From the cell containing the given text, extract its center point as (X, Y) coordinate. 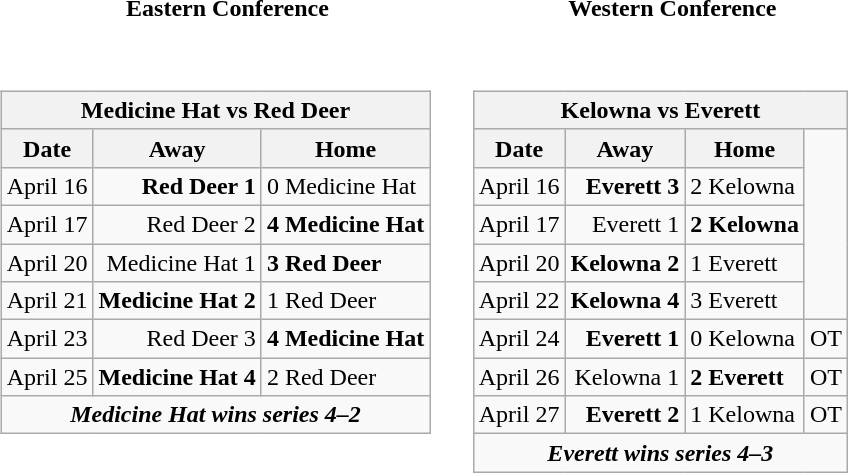
April 25 (47, 377)
Red Deer 1 (177, 186)
1 Everett (745, 263)
Medicine Hat 1 (177, 263)
Everett wins series 4–3 (660, 453)
April 27 (519, 415)
April 26 (519, 377)
Medicine Hat wins series 4–2 (215, 415)
Everett 2 (625, 415)
Medicine Hat 2 (177, 301)
3 Everett (745, 301)
April 22 (519, 301)
0 Medicine Hat (345, 186)
Kelowna 4 (625, 301)
Medicine Hat 4 (177, 377)
2 Red Deer (345, 377)
Everett 3 (625, 186)
April 23 (47, 339)
Medicine Hat vs Red Deer (215, 110)
Kelowna 1 (625, 377)
Kelowna 2 (625, 263)
April 21 (47, 301)
3 Red Deer (345, 263)
0 Kelowna (745, 339)
1 Kelowna (745, 415)
1 Red Deer (345, 301)
Red Deer 3 (177, 339)
2 Everett (745, 377)
April 24 (519, 339)
Kelowna vs Everett (660, 110)
Red Deer 2 (177, 224)
